Search for the cell housing the specified text and yield its [X, Y] center coordinate. 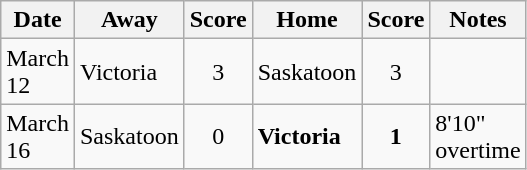
8'10" overtime [478, 136]
1 [396, 136]
Home [307, 20]
Notes [478, 20]
0 [218, 136]
Away [129, 20]
March 16 [38, 136]
March 12 [38, 72]
Date [38, 20]
